From the cell containing the given text, extract its center point as (X, Y) coordinate. 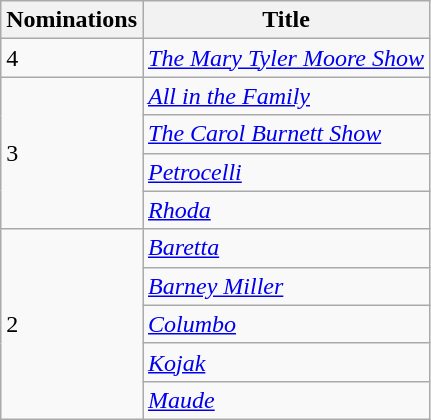
Barney Miller (286, 286)
2 (72, 324)
Maude (286, 400)
Columbo (286, 324)
Rhoda (286, 210)
The Mary Tyler Moore Show (286, 58)
Petrocelli (286, 172)
Nominations (72, 20)
4 (72, 58)
Title (286, 20)
All in the Family (286, 96)
Kojak (286, 362)
Baretta (286, 248)
The Carol Burnett Show (286, 134)
3 (72, 153)
